Extract the (x, y) coordinate from the center of the cell holding the provided text.  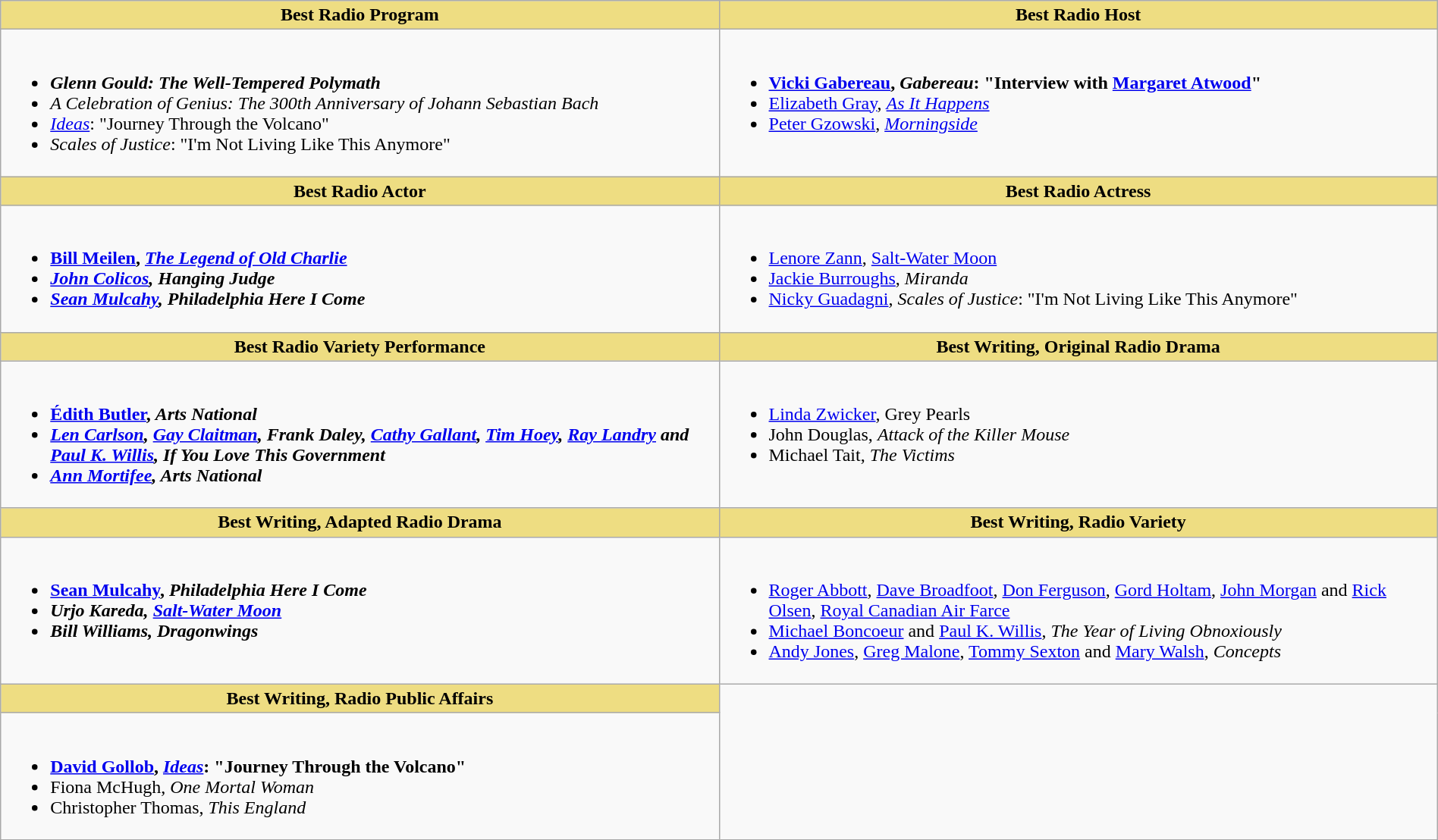
David Gollob, Ideas: "Journey Through the Volcano"Fiona McHugh, One Mortal WomanChristopher Thomas, This England (359, 776)
Vicki Gabereau, Gabereau: "Interview with Margaret Atwood"Elizabeth Gray, As It HappensPeter Gzowski, Morningside (1078, 103)
Bill Meilen, The Legend of Old CharlieJohn Colicos, Hanging JudgeSean Mulcahy, Philadelphia Here I Come (359, 268)
Best Radio Actor (359, 191)
Best Radio Host (1078, 15)
Best Radio Actress (1078, 191)
Linda Zwicker, Grey PearlsJohn Douglas, Attack of the Killer MouseMichael Tait, The Victims (1078, 434)
Sean Mulcahy, Philadelphia Here I ComeUrjo Kareda, Salt-Water MoonBill Williams, Dragonwings (359, 610)
Best Writing, Adapted Radio Drama (359, 522)
Lenore Zann, Salt-Water MoonJackie Burroughs, MirandaNicky Guadagni, Scales of Justice: "I'm Not Living Like This Anymore" (1078, 268)
Best Writing, Original Radio Drama (1078, 346)
Best Radio Variety Performance (359, 346)
Best Writing, Radio Variety (1078, 522)
Best Radio Program (359, 15)
Best Writing, Radio Public Affairs (359, 698)
